Return (x, y) of the center of cell containing provided text 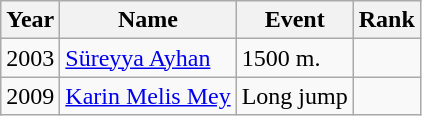
2003 (30, 58)
1500 m. (294, 58)
2009 (30, 96)
Rank (386, 20)
Süreyya Ayhan (148, 58)
Long jump (294, 96)
Year (30, 20)
Name (148, 20)
Event (294, 20)
Karin Melis Mey (148, 96)
